Locate the cell with the specified text and output its (x, y) center coordinate. 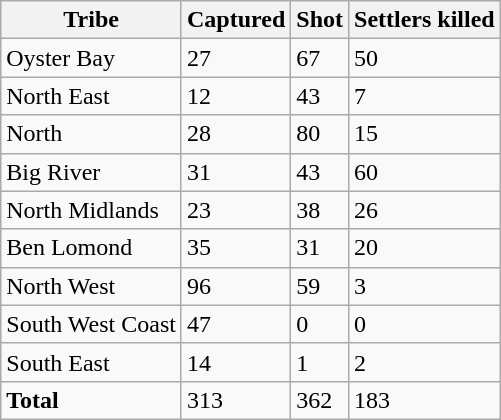
50 (425, 58)
26 (425, 210)
60 (425, 172)
20 (425, 248)
Shot (320, 20)
2 (425, 362)
South East (92, 362)
North West (92, 286)
23 (236, 210)
Oyster Bay (92, 58)
96 (236, 286)
80 (320, 134)
362 (320, 400)
North Midlands (92, 210)
North East (92, 96)
Ben Lomond (92, 248)
35 (236, 248)
67 (320, 58)
Total (92, 400)
313 (236, 400)
47 (236, 324)
1 (320, 362)
North (92, 134)
Settlers killed (425, 20)
59 (320, 286)
South West Coast (92, 324)
3 (425, 286)
Big River (92, 172)
183 (425, 400)
12 (236, 96)
Tribe (92, 20)
27 (236, 58)
38 (320, 210)
28 (236, 134)
7 (425, 96)
Captured (236, 20)
14 (236, 362)
15 (425, 134)
